Provide the [x, y] coordinate of the cell's center where the given text is located.  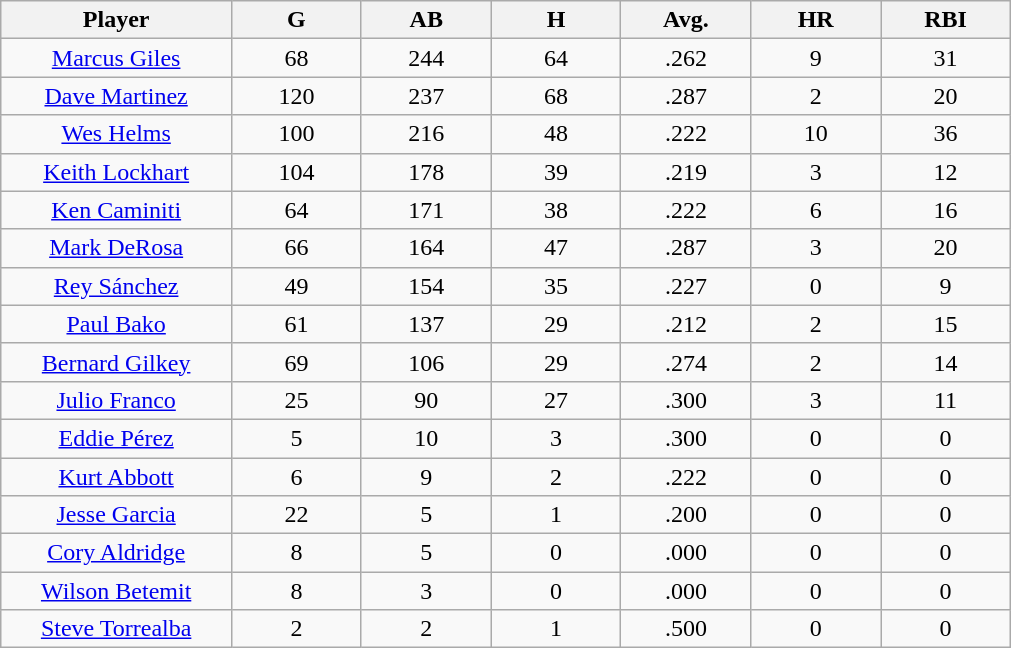
39 [556, 172]
49 [297, 286]
.227 [686, 286]
Eddie Pérez [116, 438]
Dave Martinez [116, 96]
244 [426, 58]
Jesse Garcia [116, 515]
15 [946, 324]
178 [426, 172]
Player [116, 20]
Mark DeRosa [116, 248]
Wilson Betemit [116, 591]
25 [297, 400]
104 [297, 172]
12 [946, 172]
27 [556, 400]
90 [426, 400]
100 [297, 134]
G [297, 20]
Kurt Abbott [116, 477]
.219 [686, 172]
61 [297, 324]
.200 [686, 515]
38 [556, 210]
Steve Torrealba [116, 629]
31 [946, 58]
.500 [686, 629]
RBI [946, 20]
Cory Aldridge [116, 553]
237 [426, 96]
154 [426, 286]
120 [297, 96]
47 [556, 248]
11 [946, 400]
36 [946, 134]
171 [426, 210]
106 [426, 362]
Wes Helms [116, 134]
14 [946, 362]
AB [426, 20]
216 [426, 134]
.274 [686, 362]
H [556, 20]
22 [297, 515]
Marcus Giles [116, 58]
Keith Lockhart [116, 172]
Avg. [686, 20]
35 [556, 286]
.262 [686, 58]
Paul Bako [116, 324]
66 [297, 248]
Julio Franco [116, 400]
164 [426, 248]
Bernard Gilkey [116, 362]
HR [816, 20]
69 [297, 362]
48 [556, 134]
16 [946, 210]
137 [426, 324]
Ken Caminiti [116, 210]
Rey Sánchez [116, 286]
.212 [686, 324]
